Pinpoint the cell where the given text exists, returning its (x, y) midpoint coordinate. 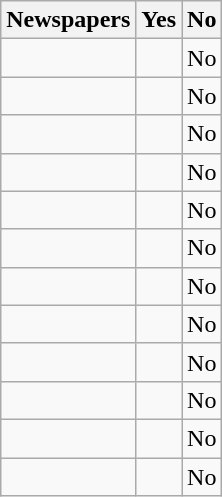
Yes (159, 20)
Newspapers (68, 20)
